Extract the (X, Y) coordinate from the center of the cell holding the provided text.  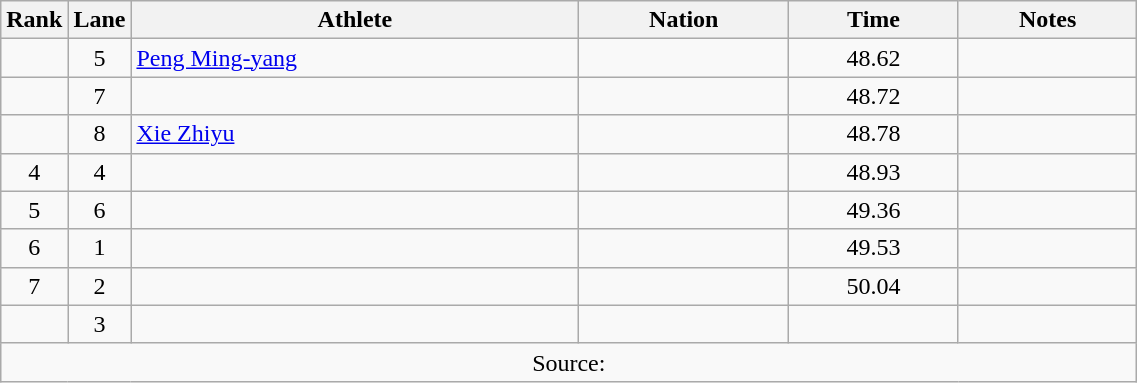
Peng Ming-yang (355, 58)
48.72 (874, 96)
Source: (569, 362)
Athlete (355, 20)
Nation (684, 20)
Xie Zhiyu (355, 134)
Notes (1047, 20)
Rank (34, 20)
1 (100, 248)
50.04 (874, 286)
48.78 (874, 134)
8 (100, 134)
3 (100, 324)
48.93 (874, 172)
Time (874, 20)
49.36 (874, 210)
Lane (100, 20)
2 (100, 286)
49.53 (874, 248)
48.62 (874, 58)
